Search for the cell housing the specified text and yield its (x, y) center coordinate. 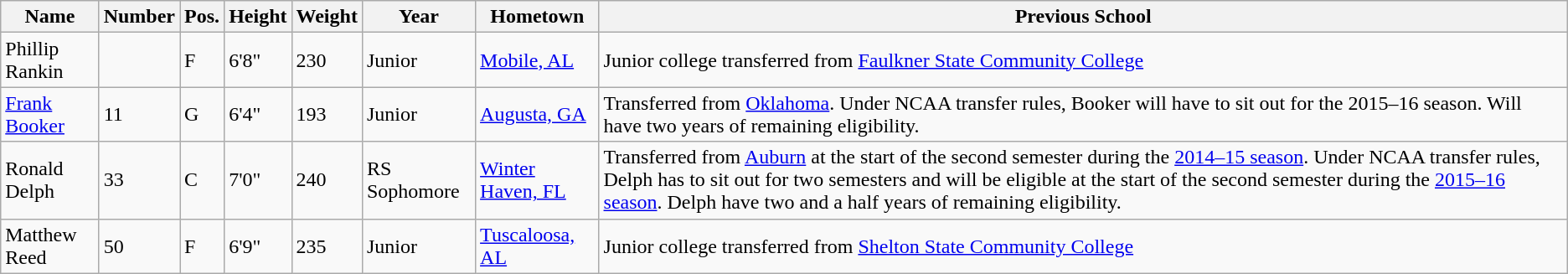
Matthew Reed (50, 246)
Junior college transferred from Faulkner State Community College (1083, 60)
6'8" (258, 60)
Augusta, GA (538, 114)
Height (258, 17)
Junior college transferred from Shelton State Community College (1083, 246)
6'4" (258, 114)
Year (419, 17)
RS Sophomore (419, 180)
Mobile, AL (538, 60)
235 (327, 246)
Hometown (538, 17)
Frank Booker (50, 114)
Name (50, 17)
Weight (327, 17)
50 (139, 246)
C (203, 180)
33 (139, 180)
193 (327, 114)
6'9" (258, 246)
11 (139, 114)
Ronald Delph (50, 180)
Number (139, 17)
Winter Haven, FL (538, 180)
240 (327, 180)
Pos. (203, 17)
Phillip Rankin (50, 60)
Tuscaloosa, AL (538, 246)
G (203, 114)
Previous School (1083, 17)
7'0" (258, 180)
230 (327, 60)
